Return [X, Y] of the center of cell containing provided text 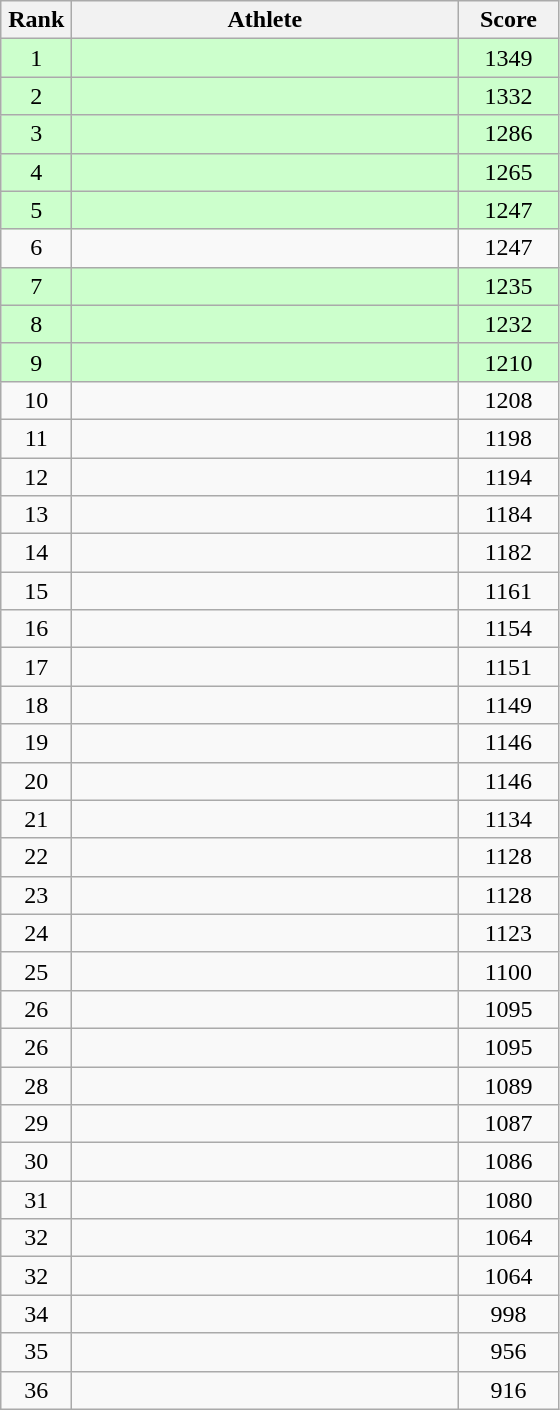
34 [36, 1314]
29 [36, 1124]
1198 [508, 438]
14 [36, 553]
Athlete [265, 20]
20 [36, 781]
22 [36, 857]
5 [36, 210]
7 [36, 286]
1194 [508, 477]
1182 [508, 553]
1349 [508, 58]
12 [36, 477]
9 [36, 362]
31 [36, 1200]
1286 [508, 134]
21 [36, 819]
19 [36, 743]
1100 [508, 971]
1184 [508, 515]
1265 [508, 172]
1123 [508, 933]
8 [36, 324]
1089 [508, 1085]
1149 [508, 705]
11 [36, 438]
2 [36, 96]
1 [36, 58]
30 [36, 1162]
916 [508, 1390]
1210 [508, 362]
1332 [508, 96]
1161 [508, 591]
1208 [508, 400]
10 [36, 400]
24 [36, 933]
23 [36, 895]
16 [36, 629]
1134 [508, 819]
1151 [508, 667]
3 [36, 134]
1086 [508, 1162]
1080 [508, 1200]
4 [36, 172]
1087 [508, 1124]
17 [36, 667]
18 [36, 705]
1154 [508, 629]
15 [36, 591]
1232 [508, 324]
35 [36, 1352]
25 [36, 971]
Rank [36, 20]
Score [508, 20]
998 [508, 1314]
956 [508, 1352]
36 [36, 1390]
13 [36, 515]
28 [36, 1085]
6 [36, 248]
1235 [508, 286]
